Identify which cell holds the provided text, then report its [x, y] central coordinate. 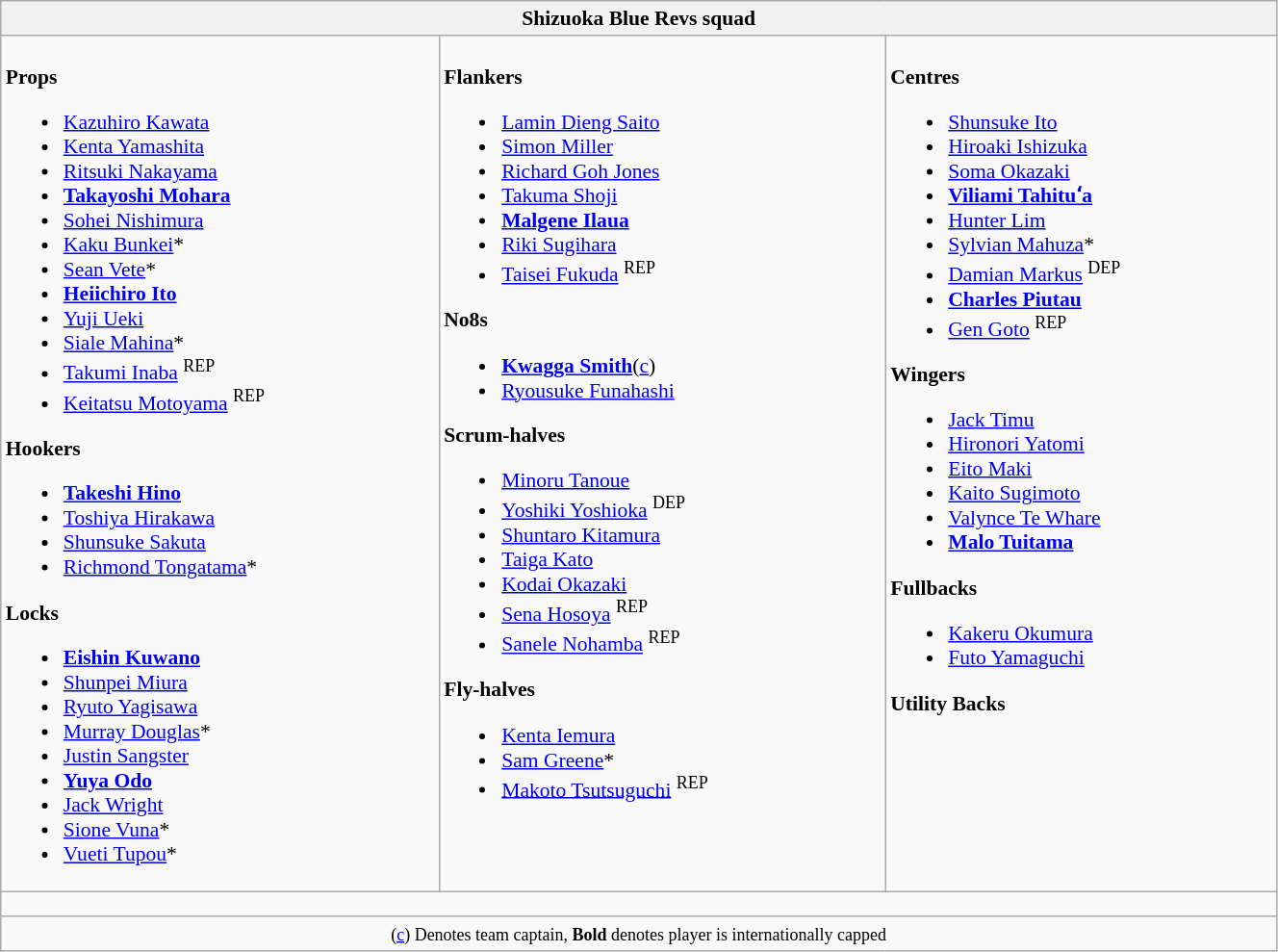
(c) Denotes team captain, Bold denotes player is internationally capped [639, 934]
Shizuoka Blue Revs squad [639, 18]
